Find where the given text appears and provide that cell's center as [X, Y] coordinate. 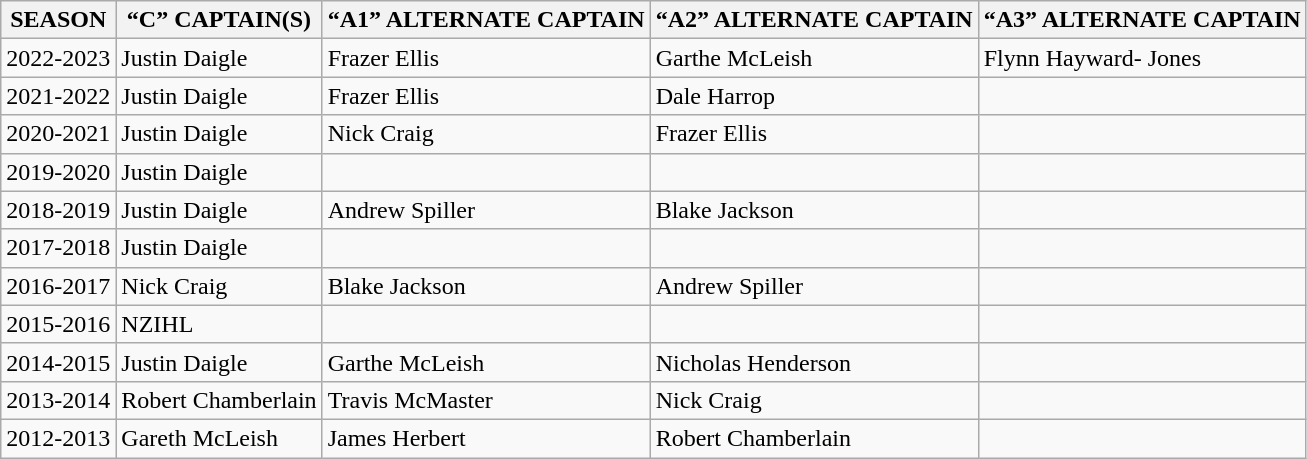
Travis McMaster [486, 400]
2018-2019 [58, 210]
2020-2021 [58, 134]
“A1” ALTERNATE CAPTAIN [486, 20]
Nicholas Henderson [814, 362]
Gareth McLeish [219, 438]
2019-2020 [58, 172]
2013-2014 [58, 400]
“A3” ALTERNATE CAPTAIN [1142, 20]
James Herbert [486, 438]
2017-2018 [58, 248]
Flynn Hayward- Jones [1142, 58]
Dale Harrop [814, 96]
2022-2023 [58, 58]
“A2” ALTERNATE CAPTAIN [814, 20]
2015-2016 [58, 324]
2012-2013 [58, 438]
2014-2015 [58, 362]
SEASON [58, 20]
NZIHL [219, 324]
2021-2022 [58, 96]
2016-2017 [58, 286]
“C” CAPTAIN(S) [219, 20]
